Locate the cell with the specified text and output its (x, y) center coordinate. 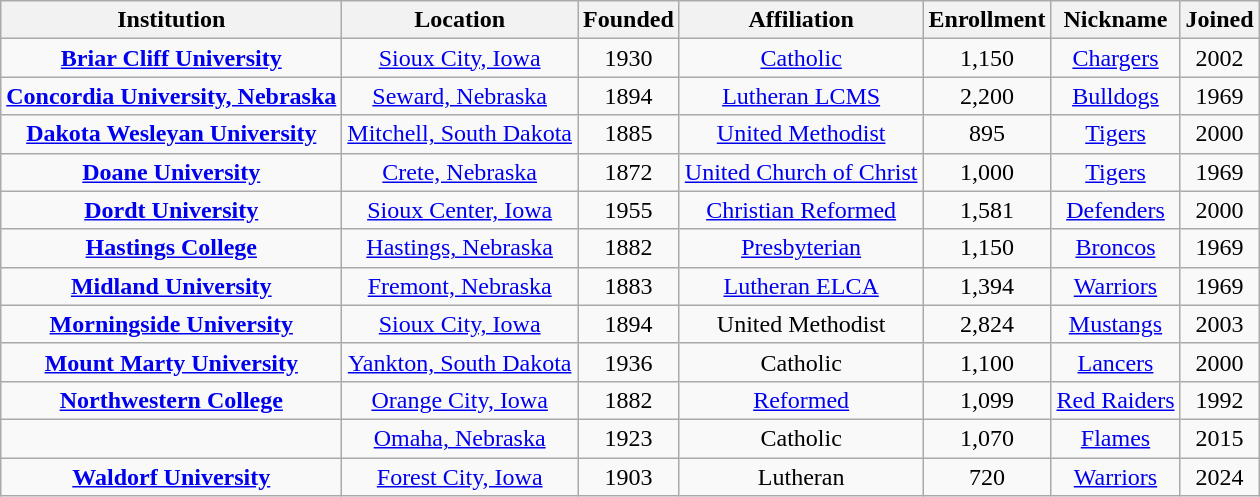
Briar Cliff University (172, 58)
Affiliation (801, 20)
1955 (629, 210)
Hastings College (172, 248)
United Church of Christ (801, 172)
Red Raiders (1116, 400)
1936 (629, 362)
Waldorf University (172, 477)
1,070 (987, 438)
Mustangs (1116, 324)
Location (460, 20)
Lancers (1116, 362)
Lutheran ELCA (801, 286)
Lutheran LCMS (801, 96)
Chargers (1116, 58)
2015 (1220, 438)
Joined (1220, 20)
Omaha, Nebraska (460, 438)
2003 (1220, 324)
1,581 (987, 210)
Enrollment (987, 20)
Nickname (1116, 20)
Mount Marty University (172, 362)
Bulldogs (1116, 96)
Fremont, Nebraska (460, 286)
1923 (629, 438)
720 (987, 477)
Crete, Nebraska (460, 172)
Presbyterian (801, 248)
Dakota Wesleyan University (172, 134)
Institution (172, 20)
Morningside University (172, 324)
Sioux Center, Iowa (460, 210)
Yankton, South Dakota (460, 362)
1992 (1220, 400)
1,100 (987, 362)
Broncos (1116, 248)
Northwestern College (172, 400)
2,824 (987, 324)
Flames (1116, 438)
1872 (629, 172)
Hastings, Nebraska (460, 248)
1,000 (987, 172)
Midland University (172, 286)
1885 (629, 134)
1,394 (987, 286)
Concordia University, Nebraska (172, 96)
Doane University (172, 172)
Mitchell, South Dakota (460, 134)
Christian Reformed (801, 210)
Orange City, Iowa (460, 400)
1883 (629, 286)
1,099 (987, 400)
2002 (1220, 58)
895 (987, 134)
1903 (629, 477)
Forest City, Iowa (460, 477)
Seward, Nebraska (460, 96)
Reformed (801, 400)
Defenders (1116, 210)
Dordt University (172, 210)
Lutheran (801, 477)
Founded (629, 20)
1930 (629, 58)
2024 (1220, 477)
2,200 (987, 96)
